Extract the (X, Y) coordinate from the center of the cell holding the provided text.  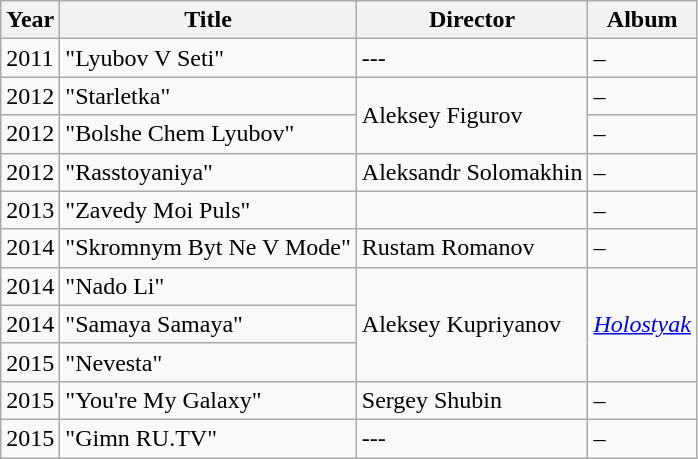
Aleksey Figurov (472, 115)
"Nado Li" (208, 286)
"Starletka" (208, 96)
Sergey Shubin (472, 400)
"You're My Galaxy" (208, 400)
Rustam Romanov (472, 248)
"Rasstoyaniya" (208, 172)
"Skromnym Byt Ne V Mode" (208, 248)
"Gimn RU.TV" (208, 438)
Album (642, 20)
"Lyubov V Seti" (208, 58)
"Samaya Samaya" (208, 324)
Aleksandr Solomakhin (472, 172)
"Nevesta" (208, 362)
"Zavedy Moi Puls" (208, 210)
Aleksey Kupriyanov (472, 324)
Holostyak (642, 324)
Director (472, 20)
2013 (30, 210)
Year (30, 20)
"Bolshe Chem Lyubov" (208, 134)
2011 (30, 58)
Title (208, 20)
